Determine the [X, Y] coordinate at the center of the cell enclosing the given text.  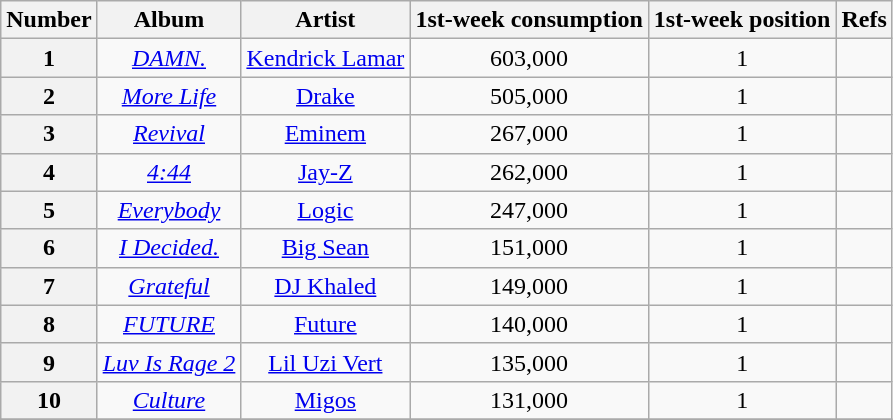
5 [49, 210]
Lil Uzi Vert [326, 362]
Revival [169, 134]
Number [49, 20]
I Decided. [169, 248]
603,000 [529, 58]
Luv Is Rage 2 [169, 362]
505,000 [529, 96]
9 [49, 362]
Everybody [169, 210]
Grateful [169, 286]
2 [49, 96]
Refs [864, 20]
7 [49, 286]
FUTURE [169, 324]
262,000 [529, 172]
Future [326, 324]
Artist [326, 20]
DJ Khaled [326, 286]
Jay-Z [326, 172]
6 [49, 248]
8 [49, 324]
Culture [169, 400]
1st-week consumption [529, 20]
Drake [326, 96]
4:44 [169, 172]
More Life [169, 96]
267,000 [529, 134]
140,000 [529, 324]
Migos [326, 400]
DAMN. [169, 58]
4 [49, 172]
3 [49, 134]
149,000 [529, 286]
247,000 [529, 210]
Logic [326, 210]
Kendrick Lamar [326, 58]
135,000 [529, 362]
Album [169, 20]
Big Sean [326, 248]
151,000 [529, 248]
Eminem [326, 134]
1st-week position [742, 20]
10 [49, 400]
131,000 [529, 400]
